Determine the [x, y] coordinate at the center of the cell enclosing the given text.  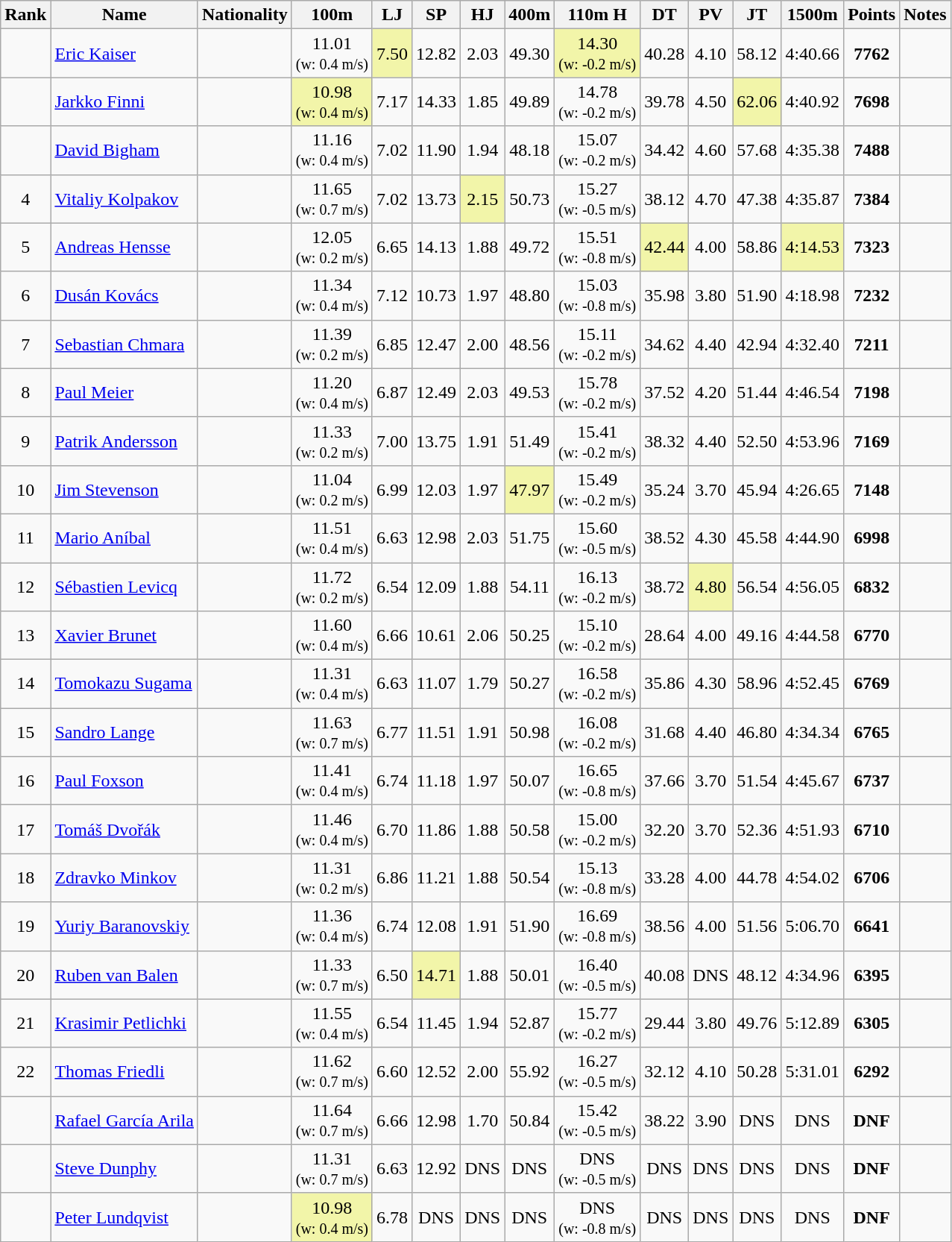
11.16(w: 0.4 m/s) [332, 151]
6832 [872, 586]
7323 [872, 248]
10.61 [437, 635]
40.28 [665, 54]
Tomokazu Sugama [124, 684]
5:12.89 [813, 1023]
11.31(w: 0.4 m/s) [332, 684]
1.70 [483, 1120]
50.54 [529, 878]
12.92 [437, 1169]
5:06.70 [813, 926]
11.31(w: 0.7 m/s) [332, 1169]
37.52 [665, 392]
17 [25, 829]
6.86 [392, 878]
46.80 [757, 732]
4:34.96 [813, 975]
55.92 [529, 1072]
12.09 [437, 586]
32.12 [665, 1072]
4:54.02 [813, 878]
12.47 [437, 344]
42.94 [757, 344]
4:35.87 [813, 198]
56.54 [757, 586]
49.53 [529, 392]
4:51.93 [813, 829]
11.51(w: 0.4 m/s) [332, 538]
16.13(w: -0.2 m/s) [598, 586]
Nationality [245, 15]
6395 [872, 975]
11.01(w: 0.4 m/s) [332, 54]
7.12 [392, 295]
Sebastian Chmara [124, 344]
48.56 [529, 344]
18 [25, 878]
7.00 [392, 441]
44.78 [757, 878]
11.46(w: 0.4 m/s) [332, 829]
11.64(w: 0.7 m/s) [332, 1120]
Paul Meier [124, 392]
Jarkko Finni [124, 101]
Notes [925, 15]
35.98 [665, 295]
6641 [872, 926]
39.78 [665, 101]
38.32 [665, 441]
7488 [872, 151]
13 [25, 635]
49.30 [529, 54]
6770 [872, 635]
50.01 [529, 975]
15.10(w: -0.2 m/s) [598, 635]
48.18 [529, 151]
14 [25, 684]
37.66 [665, 781]
4:14.53 [813, 248]
28.64 [665, 635]
38.22 [665, 1120]
50.98 [529, 732]
Krasimir Petlichki [124, 1023]
3.90 [711, 1120]
5 [25, 248]
11.45 [437, 1023]
47.38 [757, 198]
32.20 [665, 829]
4:40.92 [813, 101]
14.71 [437, 975]
6765 [872, 732]
7 [25, 344]
11.07 [437, 684]
48.12 [757, 975]
54.11 [529, 586]
6710 [872, 829]
4.70 [711, 198]
22 [25, 1072]
16.08(w: -0.2 m/s) [598, 732]
12.05(w: 0.2 m/s) [332, 248]
58.12 [757, 54]
15.51(w: -0.8 m/s) [598, 248]
12.52 [437, 1072]
5:31.01 [813, 1072]
4.60 [711, 151]
49.72 [529, 248]
16 [25, 781]
50.73 [529, 198]
4:52.45 [813, 684]
Points [872, 15]
7148 [872, 489]
6.65 [392, 248]
Paul Foxson [124, 781]
David Bigham [124, 151]
49.76 [757, 1023]
47.97 [529, 489]
21 [25, 1023]
4 [25, 198]
16.65(w: -0.8 m/s) [598, 781]
16.69(w: -0.8 m/s) [598, 926]
4.80 [711, 586]
6.70 [392, 829]
15.60(w: -0.5 m/s) [598, 538]
11.21 [437, 878]
1.79 [483, 684]
38.12 [665, 198]
11.41(w: 0.4 m/s) [332, 781]
15.78(w: -0.2 m/s) [598, 392]
48.80 [529, 295]
6 [25, 295]
11.62(w: 0.7 m/s) [332, 1072]
15.07(w: -0.2 m/s) [598, 151]
49.89 [529, 101]
6.77 [392, 732]
7.50 [392, 54]
Tomáš Dvořák [124, 829]
58.86 [757, 248]
50.28 [757, 1072]
50.84 [529, 1120]
SP [437, 15]
50.25 [529, 635]
Mario Aníbal [124, 538]
DNS(w: -0.5 m/s) [598, 1169]
6737 [872, 781]
7762 [872, 54]
Patrik Andersson [124, 441]
Rafael García Arila [124, 1120]
33.28 [665, 878]
9 [25, 441]
Vitaliy Kolpakov [124, 198]
15.42(w: -0.5 m/s) [598, 1120]
11.65(w: 0.7 m/s) [332, 198]
4:34.34 [813, 732]
4:44.58 [813, 635]
45.94 [757, 489]
52.50 [757, 441]
29.44 [665, 1023]
11.34(w: 0.4 m/s) [332, 295]
6706 [872, 878]
1.85 [483, 101]
110m H [598, 15]
7698 [872, 101]
11.39(w: 0.2 m/s) [332, 344]
52.87 [529, 1023]
Rank [25, 15]
11.36(w: 0.4 m/s) [332, 926]
11.04(w: 0.2 m/s) [332, 489]
HJ [483, 15]
34.62 [665, 344]
LJ [392, 15]
11.33(w: 0.2 m/s) [332, 441]
4:46.54 [813, 392]
4:53.96 [813, 441]
14.30(w: -0.2 m/s) [598, 54]
6.85 [392, 344]
4:18.98 [813, 295]
Name [124, 15]
45.58 [757, 538]
DNS(w: -0.8 m/s) [598, 1217]
11.33(w: 0.7 m/s) [332, 975]
49.16 [757, 635]
11.51 [437, 732]
8 [25, 392]
16.40(w: -0.5 m/s) [598, 975]
11.55(w: 0.4 m/s) [332, 1023]
11.60(w: 0.4 m/s) [332, 635]
1500m [813, 15]
13.73 [437, 198]
10 [25, 489]
6.87 [392, 392]
12 [25, 586]
Jim Stevenson [124, 489]
35.86 [665, 684]
7169 [872, 441]
15.13(w: -0.8 m/s) [598, 878]
11 [25, 538]
100m [332, 15]
12.49 [437, 392]
2.15 [483, 198]
50.58 [529, 829]
7232 [872, 295]
DT [665, 15]
15.77(w: -0.2 m/s) [598, 1023]
15.27(w: -0.5 m/s) [598, 198]
10.73 [437, 295]
62.06 [757, 101]
12.82 [437, 54]
11.90 [437, 151]
15.00(w: -0.2 m/s) [598, 829]
Eric Kaiser [124, 54]
14.13 [437, 248]
Sébastien Levicq [124, 586]
6.78 [392, 1217]
11.72(w: 0.2 m/s) [332, 586]
6.60 [392, 1072]
12.08 [437, 926]
6305 [872, 1023]
15.03(w: -0.8 m/s) [598, 295]
51.56 [757, 926]
38.56 [665, 926]
52.36 [757, 829]
7211 [872, 344]
6998 [872, 538]
Andreas Hensse [124, 248]
11.20(w: 0.4 m/s) [332, 392]
58.96 [757, 684]
Xavier Brunet [124, 635]
11.86 [437, 829]
4.50 [711, 101]
14.33 [437, 101]
16.58(w: -0.2 m/s) [598, 684]
2.06 [483, 635]
11.63(w: 0.7 m/s) [332, 732]
57.68 [757, 151]
19 [25, 926]
38.52 [665, 538]
50.07 [529, 781]
12.03 [437, 489]
4:32.40 [813, 344]
11.31(w: 0.2 m/s) [332, 878]
7384 [872, 198]
Zdravko Minkov [124, 878]
4:56.05 [813, 586]
15.49(w: -0.2 m/s) [598, 489]
38.72 [665, 586]
4:35.38 [813, 151]
4:26.65 [813, 489]
14.78(w: -0.2 m/s) [598, 101]
34.42 [665, 151]
Thomas Friedli [124, 1072]
6.50 [392, 975]
51.75 [529, 538]
40.08 [665, 975]
JT [757, 15]
4.20 [711, 392]
6769 [872, 684]
7.17 [392, 101]
Ruben van Balen [124, 975]
4:40.66 [813, 54]
51.54 [757, 781]
11.18 [437, 781]
6.99 [392, 489]
15.11(w: -0.2 m/s) [598, 344]
31.68 [665, 732]
50.27 [529, 684]
51.49 [529, 441]
51.44 [757, 392]
42.44 [665, 248]
PV [711, 15]
Yuriy Baranovskiy [124, 926]
4:45.67 [813, 781]
35.24 [665, 489]
Sandro Lange [124, 732]
Peter Lundqvist [124, 1217]
16.27(w: -0.5 m/s) [598, 1072]
15 [25, 732]
13.75 [437, 441]
20 [25, 975]
6292 [872, 1072]
Steve Dunphy [124, 1169]
Dusán Kovács [124, 295]
4:44.90 [813, 538]
7198 [872, 392]
15.41(w: -0.2 m/s) [598, 441]
400m [529, 15]
